Output the (x, y) coordinate of the center of the cell containing the given text.  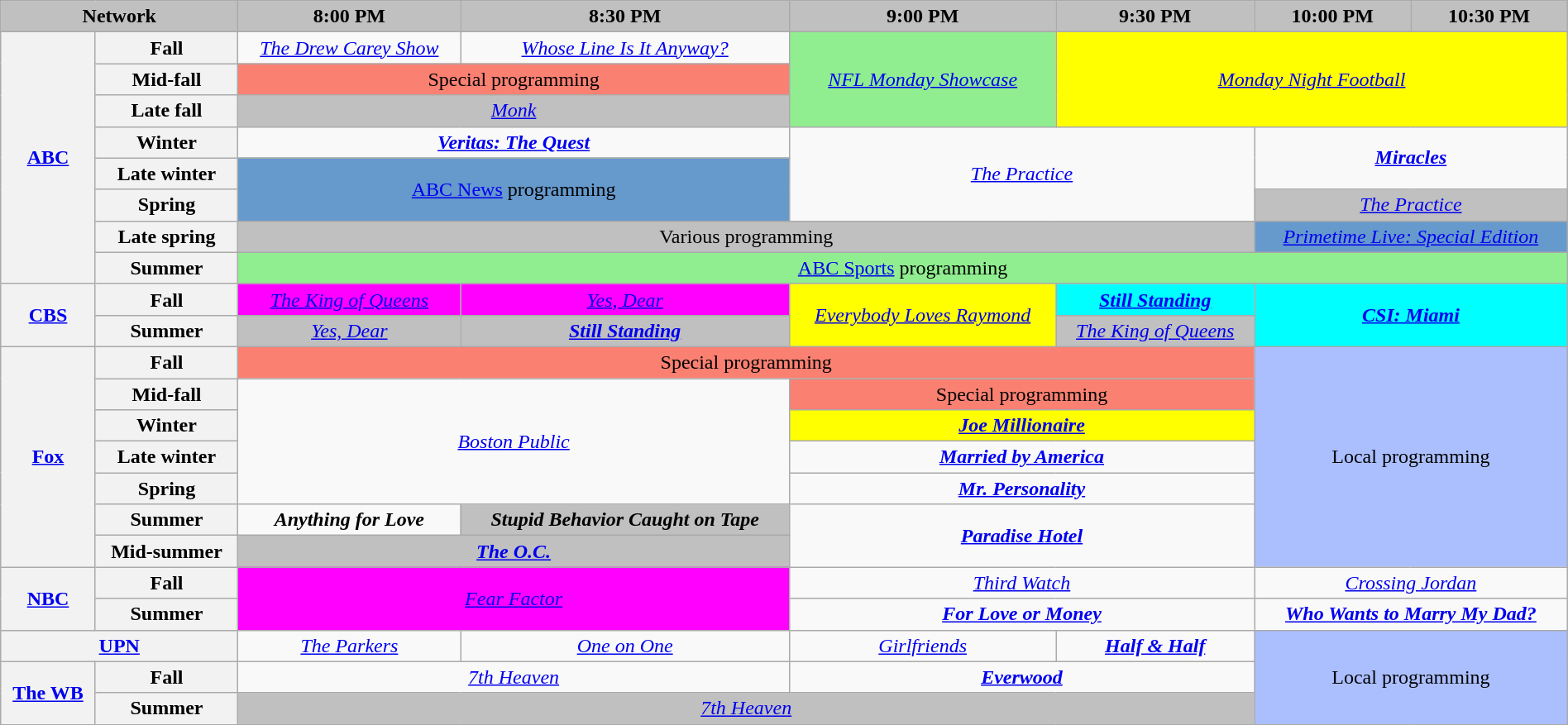
Primetime Live: Special Edition (1411, 236)
Married by America (1021, 457)
Veritas: The Quest (514, 142)
Various programming (746, 236)
Everybody Loves Raymond (922, 315)
Third Watch (1021, 583)
Everwood (1021, 677)
10:00 PM (1333, 17)
Mid-summer (167, 551)
UPN (119, 646)
8:00 PM (349, 17)
Who Wants to Marry My Dad? (1411, 614)
Paradise Hotel (1021, 536)
Miracles (1411, 158)
NBC (48, 599)
The O.C. (514, 551)
CSI: Miami (1411, 315)
10:30 PM (1489, 17)
Anything for Love (349, 520)
Mr. Personality (1021, 489)
The Parkers (349, 646)
9:00 PM (922, 17)
The Drew Carey Show (349, 48)
Network (119, 17)
Fox (48, 456)
ABC (48, 158)
Late fall (167, 111)
Monday Night Football (1312, 79)
NFL Monday Showcase (922, 79)
Stupid Behavior Caught on Tape (625, 520)
Fear Factor (514, 599)
ABC News programming (514, 189)
For Love or Money (1021, 614)
Girlfriends (922, 646)
One on One (625, 646)
9:30 PM (1155, 17)
Crossing Jordan (1411, 583)
Half & Half (1155, 646)
8:30 PM (625, 17)
CBS (48, 315)
Late spring (167, 236)
Monk (514, 111)
Whose Line Is It Anyway? (625, 48)
ABC Sports programming (903, 268)
The WB (48, 693)
Boston Public (514, 441)
Joe Millionaire (1021, 426)
